Find where the given text appears and provide that cell's center as [X, Y] coordinate. 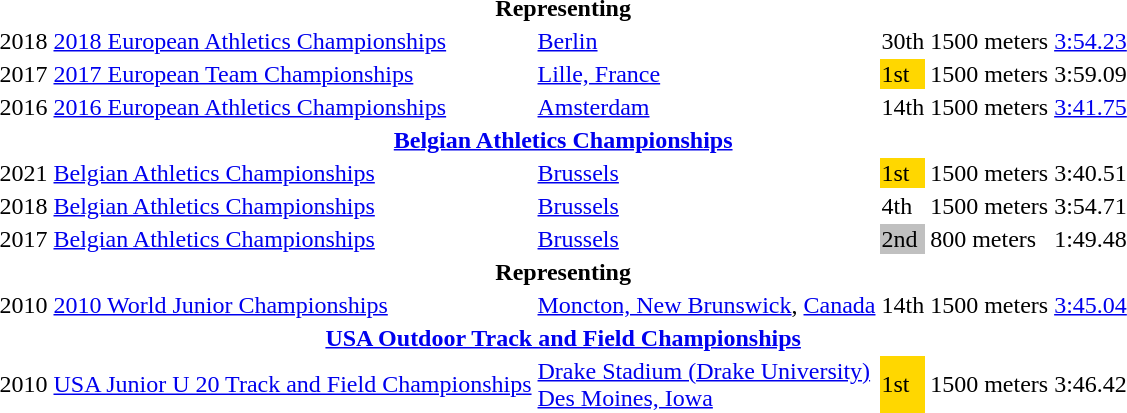
Amsterdam [706, 107]
Moncton, New Brunswick, Canada [706, 305]
Berlin [706, 41]
Lille, France [706, 74]
800 meters [990, 239]
USA Junior U 20 Track and Field Championships [292, 384]
4th [903, 206]
2010 World Junior Championships [292, 305]
Drake Stadium (Drake University) Des Moines, Iowa [706, 384]
2016 European Athletics Championships [292, 107]
2017 European Team Championships [292, 74]
2018 European Athletics Championships [292, 41]
2nd [903, 239]
30th [903, 41]
